Extract the (X, Y) coordinate from the center of the cell holding the provided text.  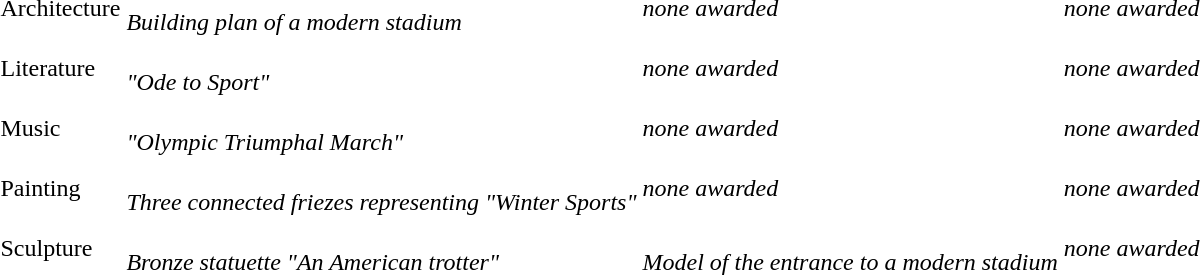
"Ode to Sport" (382, 68)
"Olympic Triumphal March" (382, 128)
Three connected friezes representing "Winter Sports" (382, 188)
